Pinpoint the cell where the given text exists, returning its [x, y] midpoint coordinate. 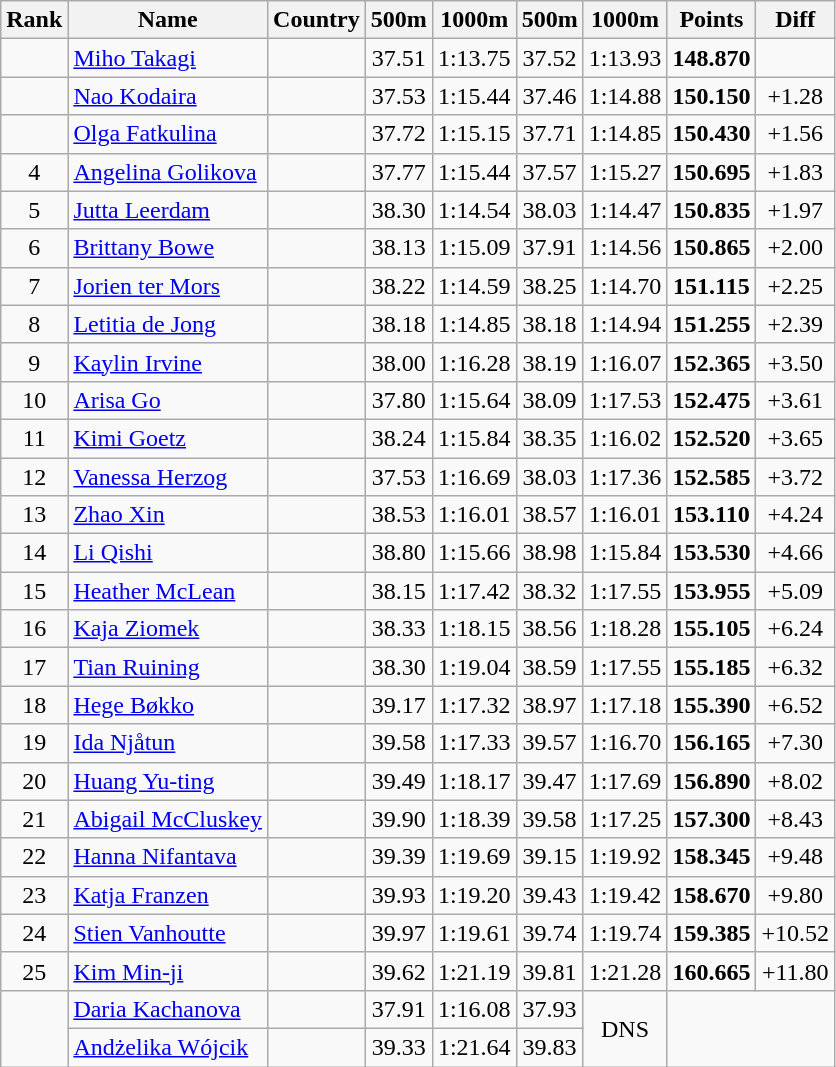
1:16.70 [625, 743]
150.865 [712, 248]
Tian Ruining [168, 667]
1:17.18 [625, 705]
16 [34, 629]
+8.43 [796, 819]
1:19.61 [474, 933]
1:14.54 [474, 210]
38.56 [550, 629]
158.670 [712, 895]
23 [34, 895]
Zhao Xin [168, 515]
+10.52 [796, 933]
1:16.08 [474, 1009]
1:17.69 [625, 781]
Diff [796, 20]
22 [34, 857]
1:19.74 [625, 933]
1:21.19 [474, 971]
38.22 [398, 286]
Hege Bøkko [168, 705]
39.93 [398, 895]
1:18.15 [474, 629]
+4.66 [796, 553]
1:15.27 [625, 172]
1:21.28 [625, 971]
1:18.39 [474, 819]
1:15.15 [474, 134]
+6.24 [796, 629]
38.33 [398, 629]
14 [34, 553]
39.97 [398, 933]
+7.30 [796, 743]
Andżelika Wójcik [168, 1047]
38.24 [398, 438]
1:14.88 [625, 96]
+3.50 [796, 362]
10 [34, 400]
1:19.92 [625, 857]
1:17.36 [625, 477]
Ida Njåtun [168, 743]
1:16.02 [625, 438]
150.430 [712, 134]
39.57 [550, 743]
1:14.59 [474, 286]
38.53 [398, 515]
150.695 [712, 172]
18 [34, 705]
1:17.33 [474, 743]
37.72 [398, 134]
150.150 [712, 96]
DNS [625, 1028]
Vanessa Herzog [168, 477]
1:19.69 [474, 857]
39.39 [398, 857]
25 [34, 971]
38.15 [398, 591]
38.32 [550, 591]
155.105 [712, 629]
153.110 [712, 515]
37.80 [398, 400]
38.59 [550, 667]
Country [317, 20]
39.17 [398, 705]
20 [34, 781]
13 [34, 515]
Kim Min-ji [168, 971]
157.300 [712, 819]
1:17.42 [474, 591]
+2.39 [796, 324]
37.46 [550, 96]
1:17.53 [625, 400]
+3.65 [796, 438]
1:21.64 [474, 1047]
1:19.04 [474, 667]
38.35 [550, 438]
39.49 [398, 781]
Li Qishi [168, 553]
152.475 [712, 400]
Kaja Ziomek [168, 629]
17 [34, 667]
38.98 [550, 553]
Brittany Bowe [168, 248]
+1.56 [796, 134]
1:17.25 [625, 819]
Stien Vanhoutte [168, 933]
153.955 [712, 591]
Hanna Nifantava [168, 857]
37.57 [550, 172]
Daria Kachanova [168, 1009]
39.90 [398, 819]
1:18.17 [474, 781]
Nao Kodaira [168, 96]
1:16.07 [625, 362]
155.185 [712, 667]
Letitia de Jong [168, 324]
Abigail McCluskey [168, 819]
1:14.94 [625, 324]
7 [34, 286]
+2.00 [796, 248]
151.255 [712, 324]
6 [34, 248]
38.19 [550, 362]
151.115 [712, 286]
+2.25 [796, 286]
160.665 [712, 971]
39.43 [550, 895]
39.47 [550, 781]
37.71 [550, 134]
156.165 [712, 743]
158.345 [712, 857]
1:18.28 [625, 629]
39.15 [550, 857]
+6.32 [796, 667]
11 [34, 438]
Olga Fatkulina [168, 134]
1:16.69 [474, 477]
1:14.70 [625, 286]
5 [34, 210]
38.25 [550, 286]
37.52 [550, 58]
24 [34, 933]
Katja Franzen [168, 895]
1:17.32 [474, 705]
38.80 [398, 553]
4 [34, 172]
150.835 [712, 210]
Huang Yu-ting [168, 781]
1:14.47 [625, 210]
1:15.66 [474, 553]
155.390 [712, 705]
153.530 [712, 553]
+4.24 [796, 515]
1:19.42 [625, 895]
Heather McLean [168, 591]
39.33 [398, 1047]
159.385 [712, 933]
152.585 [712, 477]
8 [34, 324]
39.83 [550, 1047]
19 [34, 743]
+1.28 [796, 96]
38.97 [550, 705]
1:15.09 [474, 248]
+3.61 [796, 400]
37.93 [550, 1009]
Miho Takagi [168, 58]
152.520 [712, 438]
148.870 [712, 58]
Jorien ter Mors [168, 286]
1:13.75 [474, 58]
Angelina Golikova [168, 172]
1:14.56 [625, 248]
1:13.93 [625, 58]
Rank [34, 20]
Jutta Leerdam [168, 210]
+1.83 [796, 172]
15 [34, 591]
Name [168, 20]
+1.97 [796, 210]
+8.02 [796, 781]
39.81 [550, 971]
156.890 [712, 781]
+9.80 [796, 895]
38.57 [550, 515]
Kimi Goetz [168, 438]
21 [34, 819]
38.09 [550, 400]
+5.09 [796, 591]
38.00 [398, 362]
1:16.28 [474, 362]
Arisa Go [168, 400]
+9.48 [796, 857]
Kaylin Irvine [168, 362]
38.13 [398, 248]
39.62 [398, 971]
1:15.64 [474, 400]
+6.52 [796, 705]
37.77 [398, 172]
+11.80 [796, 971]
39.74 [550, 933]
9 [34, 362]
152.365 [712, 362]
Points [712, 20]
37.51 [398, 58]
1:19.20 [474, 895]
12 [34, 477]
+3.72 [796, 477]
